Return the [X, Y] coordinate for the center point of the cell that contains the specified text.  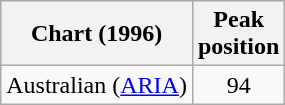
Australian (ARIA) [97, 85]
94 [238, 85]
Chart (1996) [97, 34]
Peakposition [238, 34]
